For the text-containing cell, return its midpoint in (x, y) coordinate format. 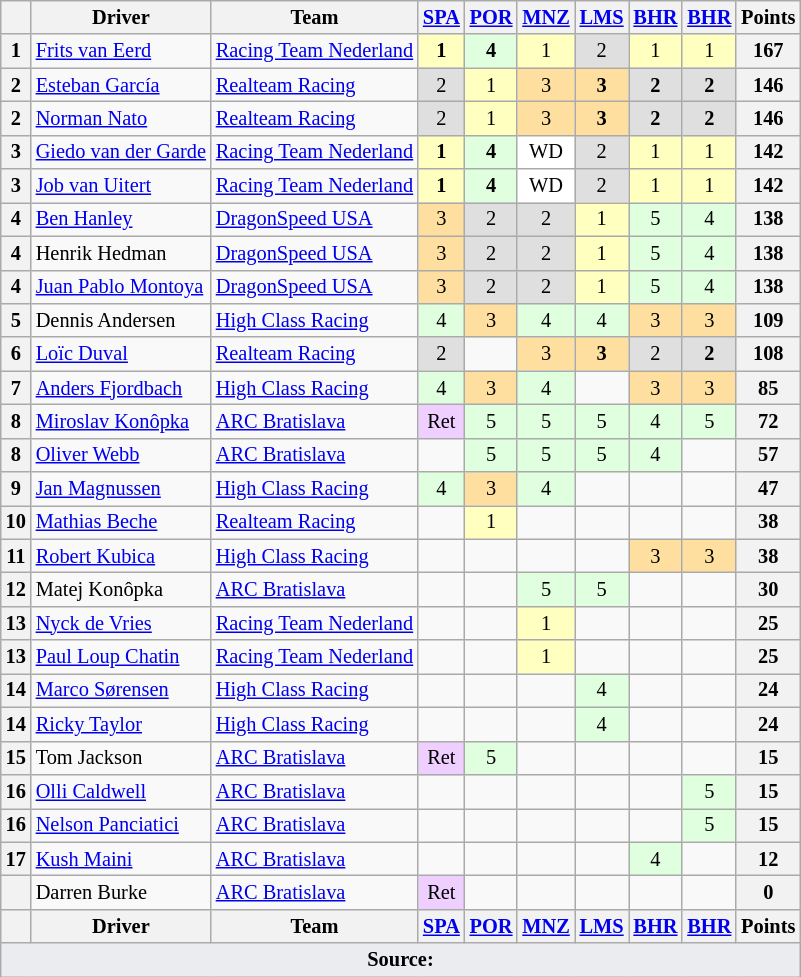
Matej Konôpka (121, 589)
7 (16, 388)
Frits van Eerd (121, 51)
Oliver Webb (121, 455)
Ricky Taylor (121, 724)
57 (768, 455)
Marco Sørensen (121, 690)
Norman Nato (121, 118)
Job van Uitert (121, 186)
Robert Kubica (121, 556)
47 (768, 489)
Dennis Andersen (121, 320)
30 (768, 589)
Darren Burke (121, 892)
9 (16, 489)
Loïc Duval (121, 354)
108 (768, 354)
17 (16, 859)
Kush Maini (121, 859)
167 (768, 51)
10 (16, 522)
Tom Jackson (121, 758)
Juan Pablo Montoya (121, 287)
Giedo van der Garde (121, 152)
Olli Caldwell (121, 791)
Source: (401, 960)
Nelson Panciatici (121, 825)
109 (768, 320)
72 (768, 421)
Nyck de Vries (121, 623)
6 (16, 354)
Ben Hanley (121, 219)
Mathias Beche (121, 522)
Jan Magnussen (121, 489)
11 (16, 556)
Anders Fjordbach (121, 388)
Henrik Hedman (121, 253)
Paul Loup Chatin (121, 657)
Miroslav Konôpka (121, 421)
0 (768, 892)
Esteban García (121, 85)
85 (768, 388)
